Scan for the cell matching the given text and deliver its (x, y) coordinate at center. 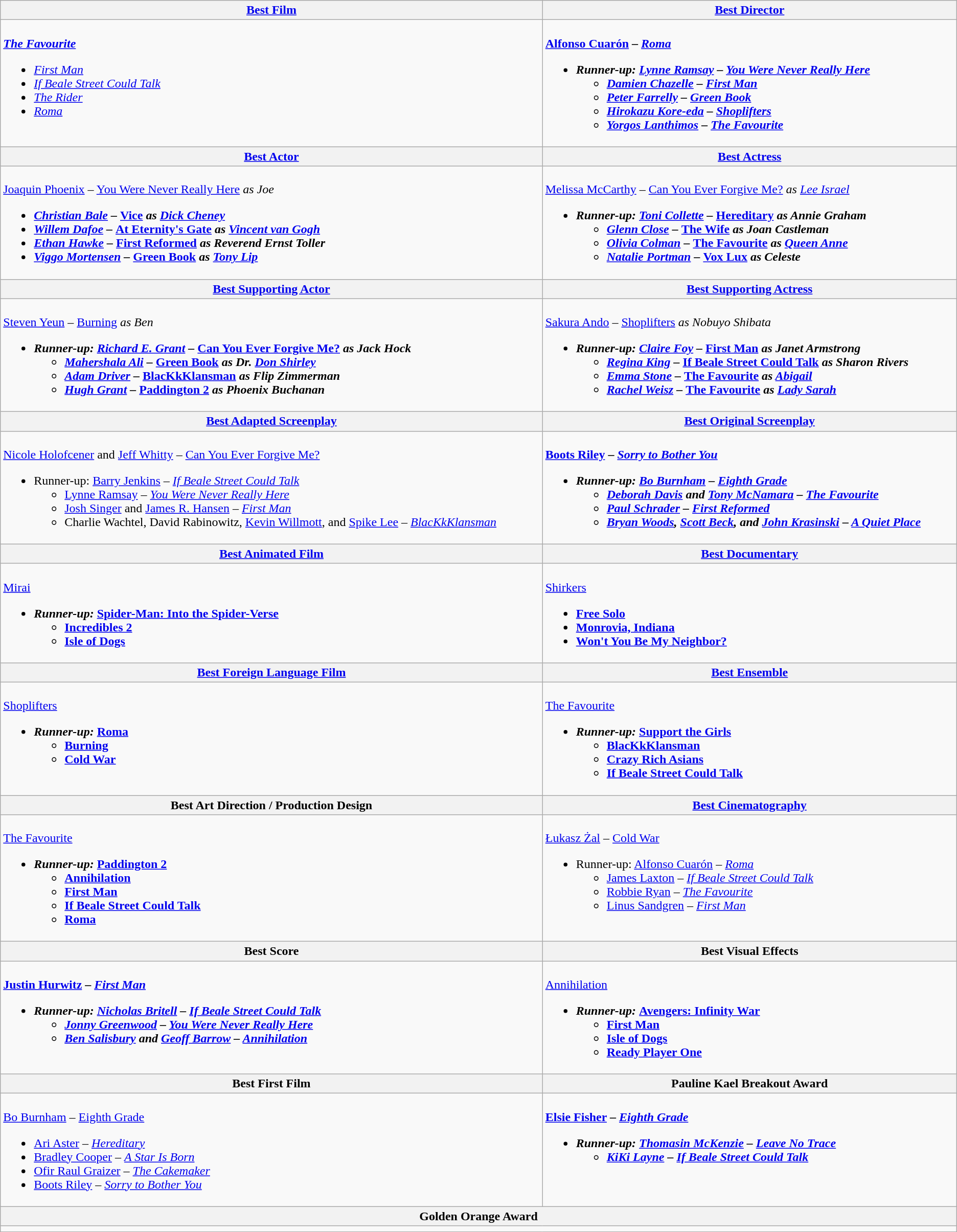
Best Documentary (749, 554)
The FavouriteRunner-up: Support the GirlsBlacKkKlansmanCrazy Rich AsiansIf Beale Street Could Talk (749, 738)
MiraiRunner-up: Spider-Man: Into the Spider-VerseIncredibles 2Isle of Dogs (271, 613)
Best Art Direction / Production Design (271, 805)
ShirkersFree SoloMonrovia, IndianaWon't You Be My Neighbor? (749, 613)
Best Film (271, 10)
Best Score (271, 951)
Best Visual Effects (749, 951)
Best Director (749, 10)
Best Foreign Language Film (271, 672)
Best Original Screenplay (749, 421)
Elsie Fisher – Eighth GradeRunner-up: Thomasin McKenzie – Leave No TraceKiKi Layne – If Beale Street Could Talk (749, 1150)
The FavouriteRunner-up: Paddington 2AnnihilationFirst ManIf Beale Street Could TalkRoma (271, 878)
Golden Orange Award (478, 1216)
Best Adapted Screenplay (271, 421)
Best Animated Film (271, 554)
Łukasz Żal – Cold WarRunner-up: Alfonso Cuarón – RomaJames Laxton – If Beale Street Could TalkRobbie Ryan – The FavouriteLinus Sandgren – First Man (749, 878)
Best Actor (271, 156)
Best Ensemble (749, 672)
Best Supporting Actress (749, 289)
Best First Film (271, 1084)
Best Cinematography (749, 805)
The FavouriteFirst ManIf Beale Street Could TalkThe RiderRoma (271, 83)
ShopliftersRunner-up: RomaBurningCold War (271, 738)
Bo Burnham – Eighth GradeAri Aster – HereditaryBradley Cooper – A Star Is BornOfir Raul Graizer – The CakemakerBoots Riley – Sorry to Bother You (271, 1150)
AnnihilationRunner-up: Avengers: Infinity WarFirst ManIsle of DogsReady Player One (749, 1017)
Best Actress (749, 156)
Best Supporting Actor (271, 289)
Pauline Kael Breakout Award (749, 1084)
